Identify which cell holds the provided text, then report its [x, y] central coordinate. 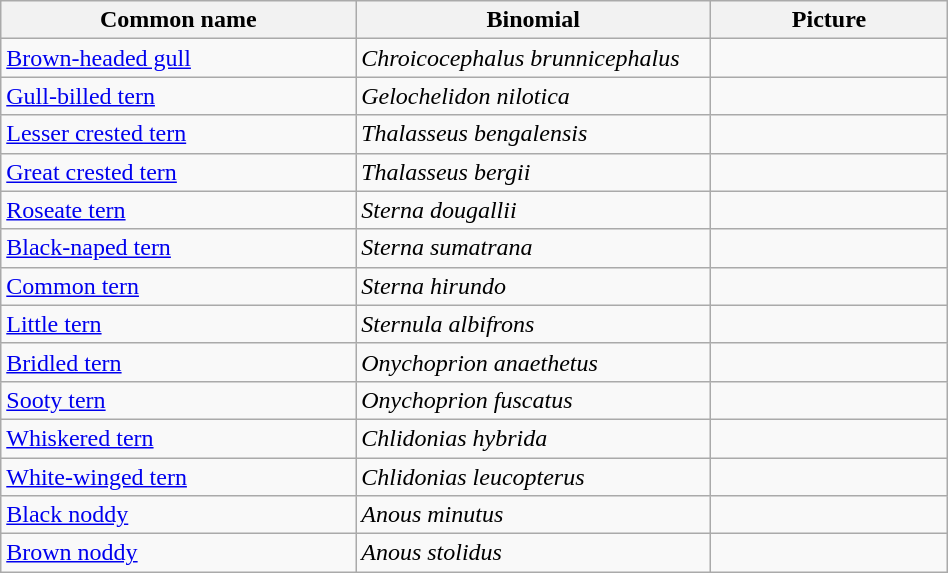
Sterna sumatrana [534, 248]
Thalasseus bengalensis [534, 134]
Whiskered tern [178, 438]
Onychoprion anaethetus [534, 362]
Little tern [178, 324]
Sterna hirundo [534, 286]
Bridled tern [178, 362]
Picture [830, 20]
Binomial [534, 20]
White-winged tern [178, 477]
Sternula albifrons [534, 324]
Common name [178, 20]
Thalasseus bergii [534, 172]
Brown noddy [178, 553]
Sooty tern [178, 400]
Anous minutus [534, 515]
Gull-billed tern [178, 96]
Chlidonias hybrida [534, 438]
Black noddy [178, 515]
Sterna dougallii [534, 210]
Gelochelidon nilotica [534, 96]
Roseate tern [178, 210]
Black-naped tern [178, 248]
Chlidonias leucopterus [534, 477]
Lesser crested tern [178, 134]
Brown-headed gull [178, 58]
Onychoprion fuscatus [534, 400]
Common tern [178, 286]
Great crested tern [178, 172]
Chroicocephalus brunnicephalus [534, 58]
Anous stolidus [534, 553]
